Extract the [X, Y] coordinate from the center of the cell holding the provided text.  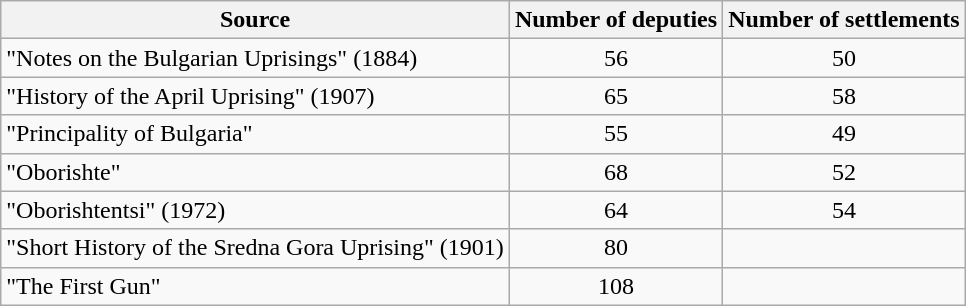
Number of deputies [616, 20]
68 [616, 172]
Source [256, 20]
"The First Gun" [256, 286]
"Short History of the Sredna Gora Uprising" (1901) [256, 248]
65 [616, 96]
"Oborishte" [256, 172]
"History of the April Uprising" (1907) [256, 96]
80 [616, 248]
"Principality of Bulgaria" [256, 134]
49 [844, 134]
64 [616, 210]
56 [616, 58]
108 [616, 286]
58 [844, 96]
"Notes on the Bulgarian Uprisings" (1884) [256, 58]
"Oborishtentsi" (1972) [256, 210]
Number of settlements [844, 20]
52 [844, 172]
54 [844, 210]
50 [844, 58]
55 [616, 134]
